Locate the cell with the specified text and output its (X, Y) center coordinate. 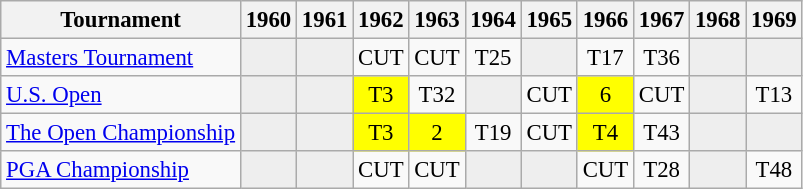
T13 (774, 95)
T43 (661, 133)
The Open Championship (121, 133)
T4 (605, 133)
1965 (549, 20)
T25 (493, 58)
Tournament (121, 20)
T19 (493, 133)
1960 (268, 20)
T36 (661, 58)
1966 (605, 20)
T28 (661, 170)
1967 (661, 20)
1962 (381, 20)
U.S. Open (121, 95)
T48 (774, 170)
1969 (774, 20)
1964 (493, 20)
6 (605, 95)
PGA Championship (121, 170)
2 (437, 133)
T17 (605, 58)
Masters Tournament (121, 58)
1963 (437, 20)
1968 (718, 20)
T32 (437, 95)
1961 (325, 20)
